Return (X, Y) of the center of cell containing provided text 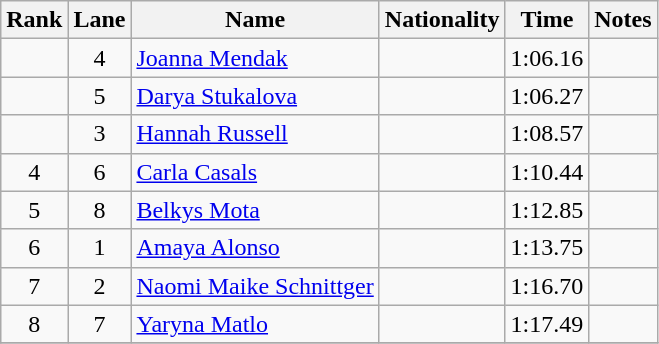
Lane (100, 20)
Hannah Russell (255, 134)
Rank (34, 20)
Time (547, 20)
Amaya Alonso (255, 248)
1:12.85 (547, 210)
1:13.75 (547, 248)
Darya Stukalova (255, 96)
Notes (623, 20)
Nationality (442, 20)
2 (100, 286)
1:06.16 (547, 58)
Joanna Mendak (255, 58)
Belkys Mota (255, 210)
3 (100, 134)
1:16.70 (547, 286)
Yaryna Matlo (255, 324)
Carla Casals (255, 172)
1:10.44 (547, 172)
1:17.49 (547, 324)
Naomi Maike Schnittger (255, 286)
Name (255, 20)
1:06.27 (547, 96)
1:08.57 (547, 134)
1 (100, 248)
